Output the (X, Y) coordinate of the center of the cell containing the given text.  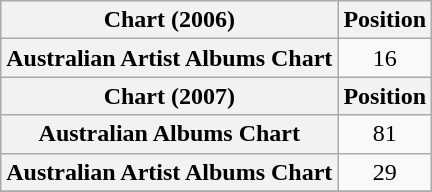
Chart (2007) (170, 96)
16 (385, 58)
Australian Albums Chart (170, 134)
29 (385, 172)
Chart (2006) (170, 20)
81 (385, 134)
